Search for the cell housing the specified text and yield its [x, y] center coordinate. 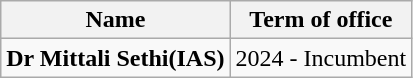
Name [116, 20]
Term of office [321, 20]
2024 - Incumbent [321, 58]
Dr Mittali Sethi(IAS) [116, 58]
